Pinpoint the cell where the given text exists, returning its [x, y] midpoint coordinate. 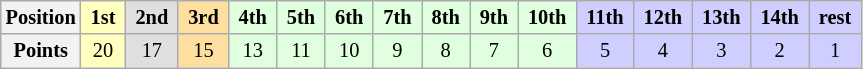
13th [721, 17]
15 [203, 51]
2nd [152, 17]
5 [604, 51]
3rd [203, 17]
12th [663, 17]
7th [397, 17]
9th [494, 17]
20 [104, 51]
11 [301, 51]
rest [835, 17]
2 [779, 51]
Position [41, 17]
8 [446, 51]
1st [104, 17]
4 [663, 51]
17 [152, 51]
4th [253, 17]
6 [547, 51]
14th [779, 17]
13 [253, 51]
7 [494, 51]
3 [721, 51]
11th [604, 17]
9 [397, 51]
6th [349, 17]
10th [547, 17]
5th [301, 17]
8th [446, 17]
1 [835, 51]
10 [349, 51]
Points [41, 51]
